Find where the given text appears and provide that cell's center as [X, Y] coordinate. 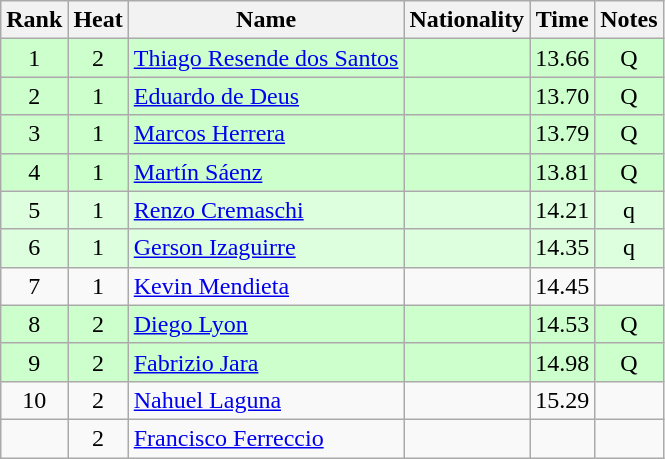
Notes [629, 20]
Nationality [467, 20]
Martín Sáenz [266, 172]
9 [34, 362]
5 [34, 210]
Renzo Cremaschi [266, 210]
Nahuel Laguna [266, 400]
Name [266, 20]
Kevin Mendieta [266, 286]
Gerson Izaguirre [266, 248]
13.70 [562, 96]
10 [34, 400]
7 [34, 286]
8 [34, 324]
14.35 [562, 248]
Thiago Resende dos Santos [266, 58]
Fabrizio Jara [266, 362]
Eduardo de Deus [266, 96]
14.45 [562, 286]
4 [34, 172]
13.66 [562, 58]
13.79 [562, 134]
13.81 [562, 172]
Diego Lyon [266, 324]
14.21 [562, 210]
14.98 [562, 362]
15.29 [562, 400]
Rank [34, 20]
14.53 [562, 324]
Marcos Herrera [266, 134]
3 [34, 134]
6 [34, 248]
Francisco Ferreccio [266, 438]
Heat [98, 20]
Time [562, 20]
